Determine the [X, Y] coordinate at the center of the cell enclosing the given text.  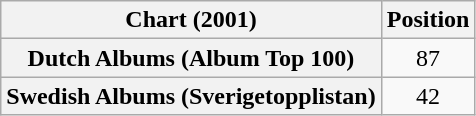
Swedish Albums (Sverigetopplistan) [191, 96]
42 [428, 96]
87 [428, 58]
Chart (2001) [191, 20]
Dutch Albums (Album Top 100) [191, 58]
Position [428, 20]
